For the text-containing cell, return its midpoint in [x, y] coordinate format. 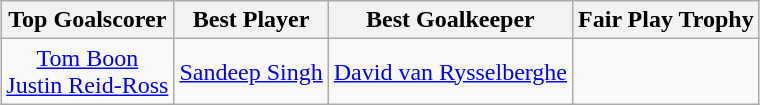
Fair Play Trophy [666, 20]
Sandeep Singh [251, 72]
Best Goalkeeper [450, 20]
Best Player [251, 20]
Tom Boon Justin Reid-Ross [88, 72]
David van Rysselberghe [450, 72]
Top Goalscorer [88, 20]
